Return the [X, Y] coordinate for the center point of the cell that contains the specified text.  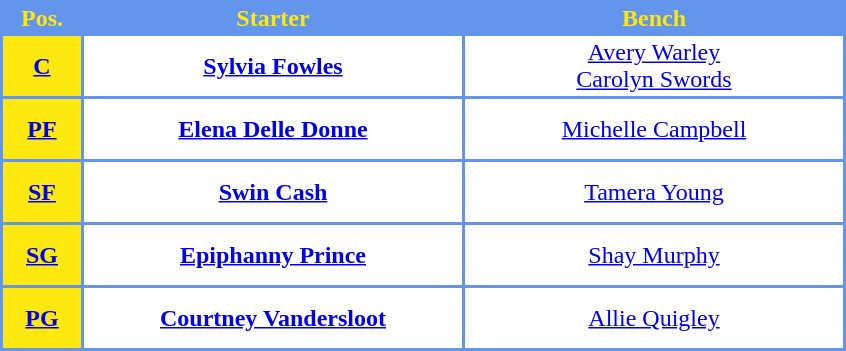
Swin Cash [273, 192]
Tamera Young [654, 192]
Elena Delle Donne [273, 129]
Pos. [42, 18]
SG [42, 255]
SF [42, 192]
Avery Warley Carolyn Swords [654, 66]
Epiphanny Prince [273, 255]
Michelle Campbell [654, 129]
C [42, 66]
Starter [273, 18]
PG [42, 318]
Shay Murphy [654, 255]
PF [42, 129]
Allie Quigley [654, 318]
Courtney Vandersloot [273, 318]
Sylvia Fowles [273, 66]
Bench [654, 18]
